Return the [x, y] coordinate for the center point of the cell that contains the specified text.  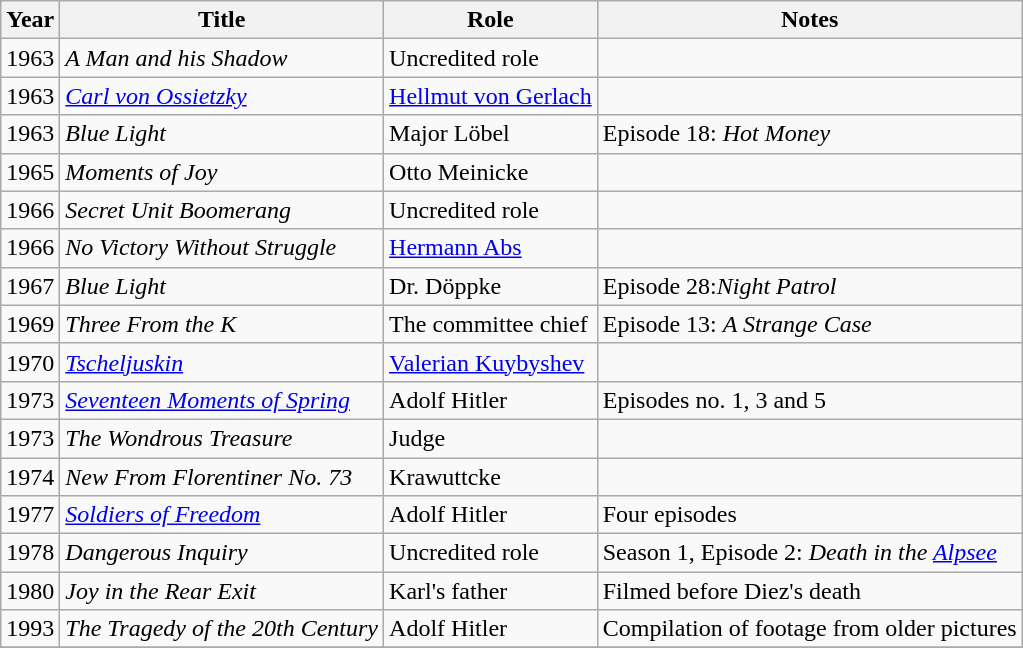
Episode 18: Hot Money [810, 134]
Episode 28:Night Patrol [810, 286]
Title [222, 20]
1969 [30, 324]
A Man and his Shadow [222, 58]
Notes [810, 20]
The Wondrous Treasure [222, 438]
Season 1, Episode 2: Death in the Alpsee [810, 553]
1978 [30, 553]
Episode 13: A Strange Case [810, 324]
Filmed before Diez's death [810, 591]
1965 [30, 172]
Hellmut von Gerlach [491, 96]
1970 [30, 362]
Hermann Abs [491, 248]
Judge [491, 438]
Otto Meinicke [491, 172]
Year [30, 20]
Four episodes [810, 515]
Compilation of footage from older pictures [810, 629]
Tscheljuskin [222, 362]
1993 [30, 629]
1977 [30, 515]
Role [491, 20]
Soldiers of Freedom [222, 515]
Carl von Ossietzky [222, 96]
1980 [30, 591]
The committee chief [491, 324]
1974 [30, 477]
The Tragedy of the 20th Century [222, 629]
Karl's father [491, 591]
1967 [30, 286]
Moments of Joy [222, 172]
Three From the K [222, 324]
Joy in the Rear Exit [222, 591]
Seventeen Moments of Spring [222, 400]
Secret Unit Boomerang [222, 210]
No Victory Without Struggle [222, 248]
Dr. Döppke [491, 286]
Valerian Kuybyshev [491, 362]
Major Löbel [491, 134]
New From Florentiner No. 73 [222, 477]
Episodes no. 1, 3 and 5 [810, 400]
Krawuttcke [491, 477]
Dangerous Inquiry [222, 553]
